Identify which cell holds the provided text, then report its [X, Y] central coordinate. 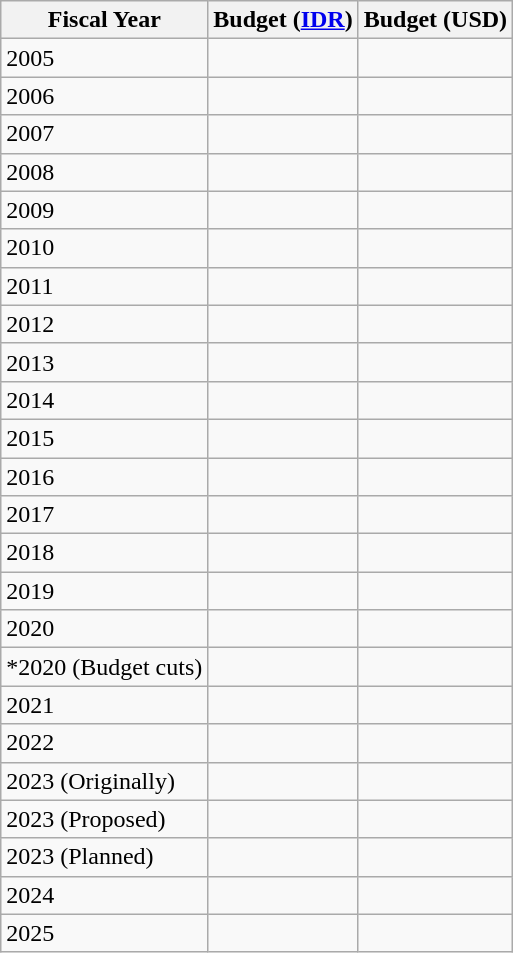
2005 [104, 58]
2012 [104, 324]
*2020 (Budget cuts) [104, 667]
2015 [104, 438]
2008 [104, 172]
Budget (IDR) [283, 20]
2024 [104, 895]
Fiscal Year [104, 20]
2022 [104, 743]
2017 [104, 515]
2010 [104, 248]
Budget (USD) [435, 20]
2023 (Originally) [104, 781]
2011 [104, 286]
2023 (Planned) [104, 857]
2006 [104, 96]
2025 [104, 933]
2023 (Proposed) [104, 819]
2007 [104, 134]
2020 [104, 629]
2018 [104, 553]
2019 [104, 591]
2013 [104, 362]
2016 [104, 477]
2014 [104, 400]
2021 [104, 705]
2009 [104, 210]
